Output the [x, y] coordinate of the center of the cell containing the given text.  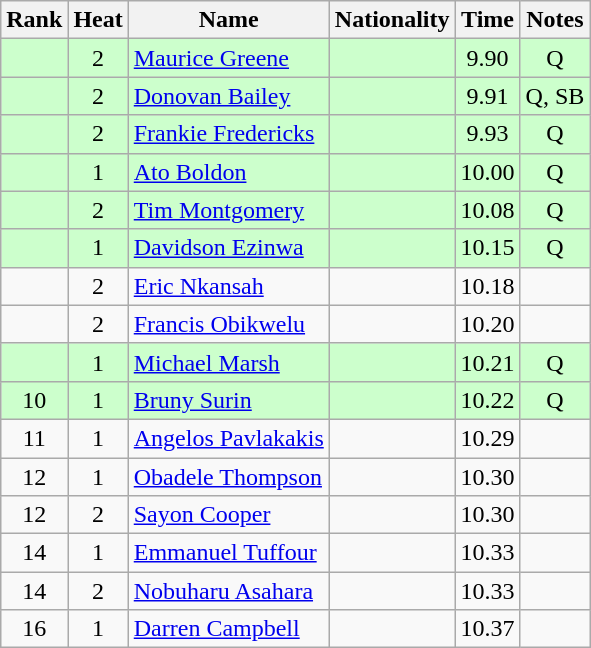
9.90 [488, 58]
Nationality [392, 20]
Michael Marsh [228, 362]
Angelos Pavlakakis [228, 438]
Frankie Fredericks [228, 134]
Ato Boldon [228, 172]
Name [228, 20]
Q, SB [555, 96]
10.20 [488, 324]
Time [488, 20]
Heat [98, 20]
10.29 [488, 438]
10.15 [488, 248]
Emmanuel Tuffour [228, 553]
10.21 [488, 362]
10.22 [488, 400]
16 [34, 629]
Eric Nkansah [228, 286]
Francis Obikwelu [228, 324]
Tim Montgomery [228, 210]
Donovan Bailey [228, 96]
11 [34, 438]
9.93 [488, 134]
10.08 [488, 210]
Davidson Ezinwa [228, 248]
10.18 [488, 286]
Maurice Greene [228, 58]
10.37 [488, 629]
10 [34, 400]
Obadele Thompson [228, 477]
Notes [555, 20]
10.00 [488, 172]
Rank [34, 20]
Nobuharu Asahara [228, 591]
Darren Campbell [228, 629]
Bruny Surin [228, 400]
9.91 [488, 96]
Sayon Cooper [228, 515]
